Detect which cell encompasses the target text, then output its (x, y) center coordinate. 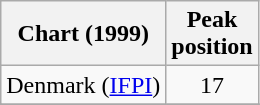
Chart (1999) (84, 34)
Peakposition (212, 34)
Denmark (IFPI) (84, 85)
17 (212, 85)
